Identify which cell holds the provided text, then report its (X, Y) central coordinate. 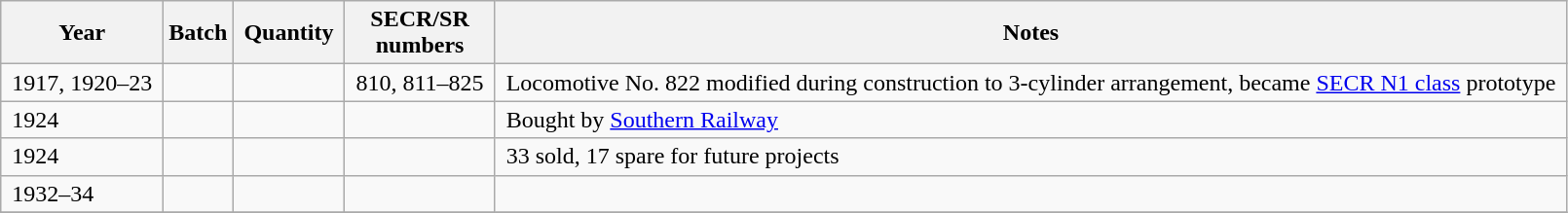
Notes (1030, 33)
SECR/SR numbers (420, 33)
1932–34 (82, 194)
810, 811–825 (420, 83)
Bought by Southern Railway (1030, 120)
Quantity (288, 33)
Locomotive No. 822 modified during construction to 3-cylinder arrangement, became SECR N1 class prototype (1030, 83)
1917, 1920–23 (82, 83)
Batch (199, 33)
Year (82, 33)
33 sold, 17 spare for future projects (1030, 157)
